Return [x, y] of the center of cell containing provided text 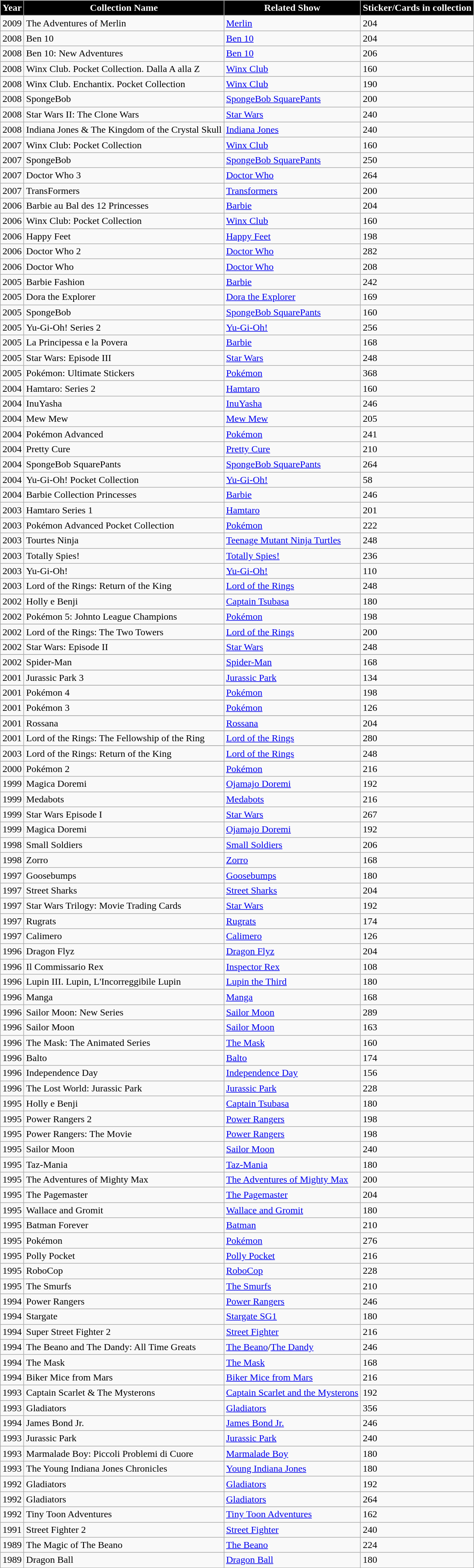
Barbie Fashion [124, 282]
Pokémon Advanced Pocket Collection [124, 525]
Stargate SG1 [292, 1317]
222 [417, 525]
289 [417, 1012]
Barbie au Bal des 12 Princesses [124, 206]
356 [417, 1408]
TransFormers [124, 191]
Pokémon 2 [124, 769]
Marmalade Boy [292, 1454]
2000 [12, 769]
1991 [12, 1530]
Sailor Moon: New Series [124, 1012]
Star Wars: Episode III [124, 358]
Yu-Gi-Oh! Pocket Collection [124, 480]
58 [417, 480]
Lupin the Third [292, 982]
Captain Scarlet & The Mysterons [124, 1392]
Ben 10: New Adventures [124, 54]
Pokémon 3 [124, 708]
276 [417, 1241]
Tourtes Ninja [124, 541]
208 [417, 267]
190 [417, 84]
Transformers [292, 191]
Hamtaro: Series 2 [124, 388]
The Adventures of Merlin [124, 23]
Winx Club. Pocket Collection. Dalla A alla Z [124, 69]
Stargate [124, 1317]
Lord of the Rings: The Fellowship of the Ring [124, 738]
Winx Club. Enchantix. Pocket Collection [124, 84]
Merlin [292, 23]
La Principessa e la Povera [124, 343]
Marmalade Boy: Piccoli Problemi di Cuore [124, 1454]
250 [417, 160]
162 [417, 1514]
Captain Scarlet and the Mysterons [292, 1392]
156 [417, 1073]
Hamtaro Series 1 [124, 510]
163 [417, 1027]
368 [417, 373]
The Young Indiana Jones Chronicles [124, 1469]
Collection Name [124, 8]
The Magic of The Beano [124, 1545]
Related Show [292, 8]
205 [417, 419]
Il Commissario Rex [124, 967]
Batman [292, 1225]
Pokémon: Ultimate Stickers [124, 373]
169 [417, 297]
Sticker/Cards in collection [417, 8]
Batman Forever [124, 1225]
The Mask: The Animated Series [124, 1043]
Indiana Jones & The Kingdom of the Crystal Skull [124, 130]
Pokémon 5: Johnto League Champions [124, 616]
Inspector Rex [292, 967]
280 [417, 738]
201 [417, 510]
Star Wars Episode I [124, 814]
Super Street Fighter 2 [124, 1332]
The Beano [292, 1545]
The Beano/The Dandy [292, 1347]
Pokémon 4 [124, 693]
Lord of the Rings: The Two Towers [124, 632]
Star Wars II: The Clone Wars [124, 114]
Young Indiana Jones [292, 1469]
108 [417, 967]
Pokémon Advanced [124, 434]
Lupin III. Lupin, L'Incorreggibile Lupin [124, 982]
134 [417, 678]
224 [417, 1545]
282 [417, 251]
Year [12, 8]
Doctor Who 3 [124, 175]
Star Wars Trilogy: Movie Trading Cards [124, 906]
Star Wars: Episode II [124, 647]
Street Fighter 2 [124, 1530]
The Lost World: Jurassic Park [124, 1088]
Indiana Jones [292, 130]
Doctor Who 2 [124, 251]
236 [417, 556]
267 [417, 814]
241 [417, 434]
Power Rangers: The Movie [124, 1134]
256 [417, 327]
242 [417, 282]
Yu-Gi-Oh! Series 2 [124, 327]
Power Rangers 2 [124, 1119]
2009 [12, 23]
Teenage Mutant Ninja Turtles [292, 541]
The Beano and The Dandy: All Time Greats [124, 1347]
110 [417, 571]
Barbie Collection Princesses [124, 495]
Jurassic Park 3 [124, 678]
